Provide the (x, y) coordinate of the cell's center where the given text is located.  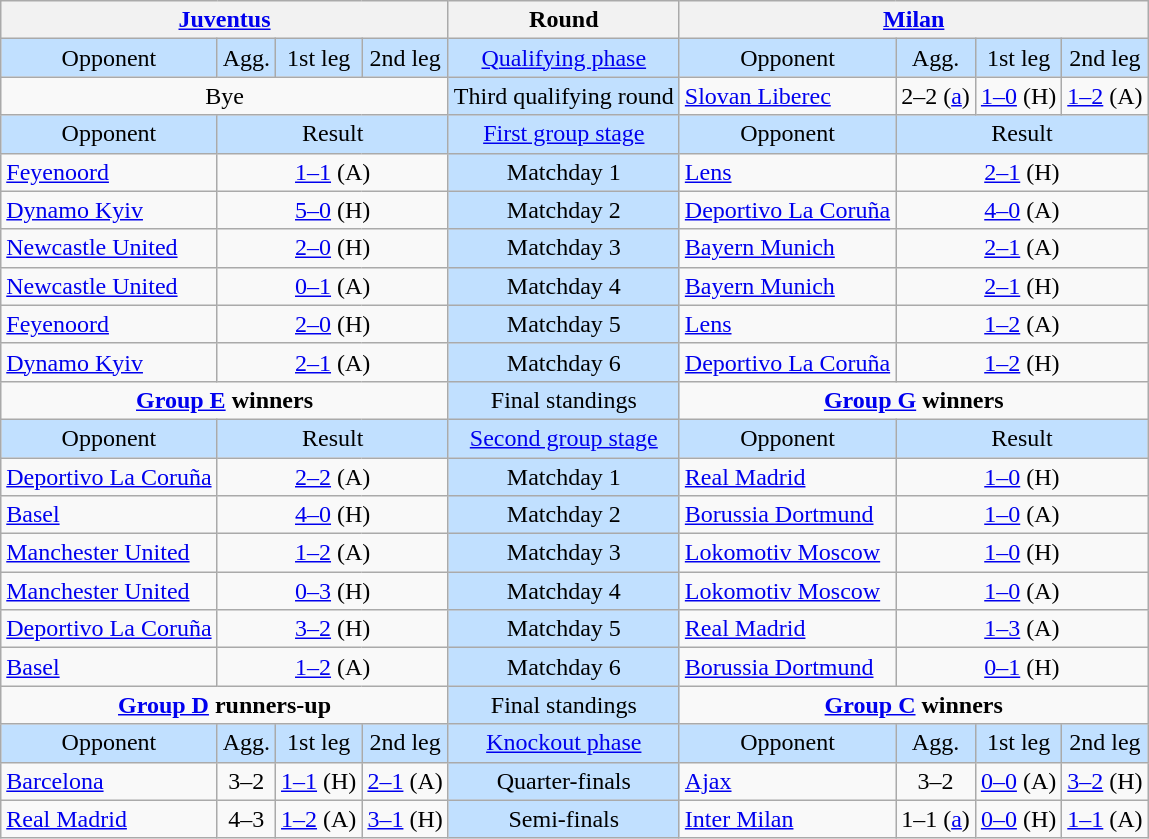
Third qualifying round (564, 96)
Group C winners (914, 705)
0–1 (A) (332, 286)
4–0 (A) (1022, 210)
2–2 (a) (936, 96)
0–1 (H) (1022, 667)
Bye (225, 96)
Qualifying phase (564, 58)
4–0 (H) (332, 515)
Juventus (225, 20)
2–2 (A) (332, 477)
1–1 (a) (936, 819)
0–0 (H) (1018, 819)
4–3 (246, 819)
Semi-finals (564, 819)
0–0 (A) (1018, 781)
1–2 (H) (1022, 362)
Barcelona (109, 781)
Round (564, 20)
1–1 (H) (319, 781)
1–3 (A) (1022, 629)
0–3 (H) (332, 591)
Milan (914, 20)
Group E winners (225, 400)
Inter Milan (787, 819)
5–0 (H) (332, 210)
Second group stage (564, 438)
Slovan Liberec (787, 96)
Group D runners-up (225, 705)
Ajax (787, 781)
Group G winners (914, 400)
Knockout phase (564, 743)
3–1 (H) (405, 819)
First group stage (564, 134)
Quarter-finals (564, 781)
